From the cell containing the given text, extract its center point as (X, Y) coordinate. 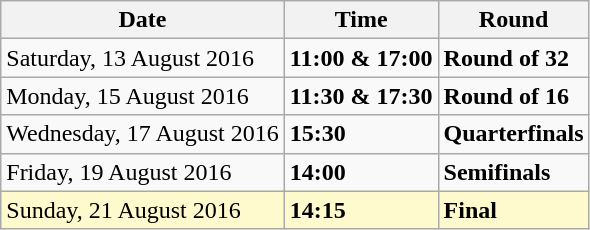
Time (361, 20)
15:30 (361, 134)
Semifinals (514, 172)
Round of 32 (514, 58)
Quarterfinals (514, 134)
Monday, 15 August 2016 (143, 96)
14:00 (361, 172)
Date (143, 20)
Friday, 19 August 2016 (143, 172)
14:15 (361, 210)
11:00 & 17:00 (361, 58)
Wednesday, 17 August 2016 (143, 134)
Round of 16 (514, 96)
Final (514, 210)
11:30 & 17:30 (361, 96)
Saturday, 13 August 2016 (143, 58)
Round (514, 20)
Sunday, 21 August 2016 (143, 210)
